For the text-containing cell, return its midpoint in [X, Y] coordinate format. 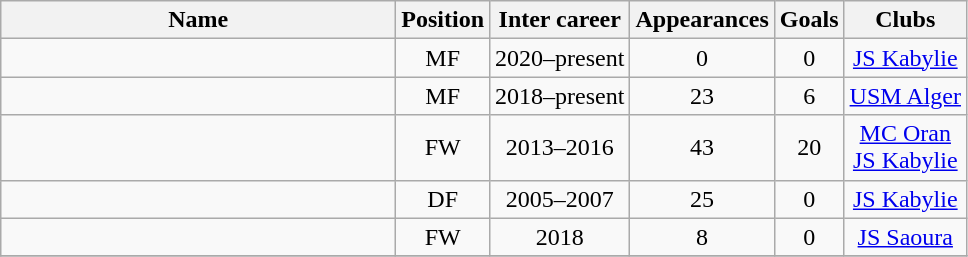
DF [443, 199]
2018 [560, 237]
2013–2016 [560, 148]
6 [809, 96]
25 [702, 199]
20 [809, 148]
43 [702, 148]
Position [443, 20]
2020–present [560, 58]
8 [702, 237]
2018–present [560, 96]
JS Saoura [905, 237]
Name [198, 20]
23 [702, 96]
Appearances [702, 20]
Clubs [905, 20]
Inter career [560, 20]
USM Alger [905, 96]
2005–2007 [560, 199]
Goals [809, 20]
MC OranJS Kabylie [905, 148]
